Return the [x, y] coordinate for the center point of the cell that contains the specified text.  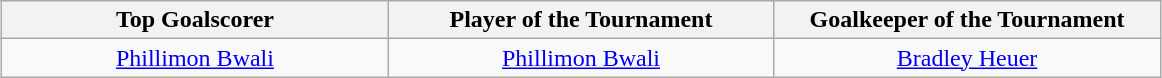
Bradley Heuer [967, 58]
Player of the Tournament [581, 20]
Goalkeeper of the Tournament [967, 20]
Top Goalscorer [195, 20]
